Return [X, Y] of the center of cell containing provided text 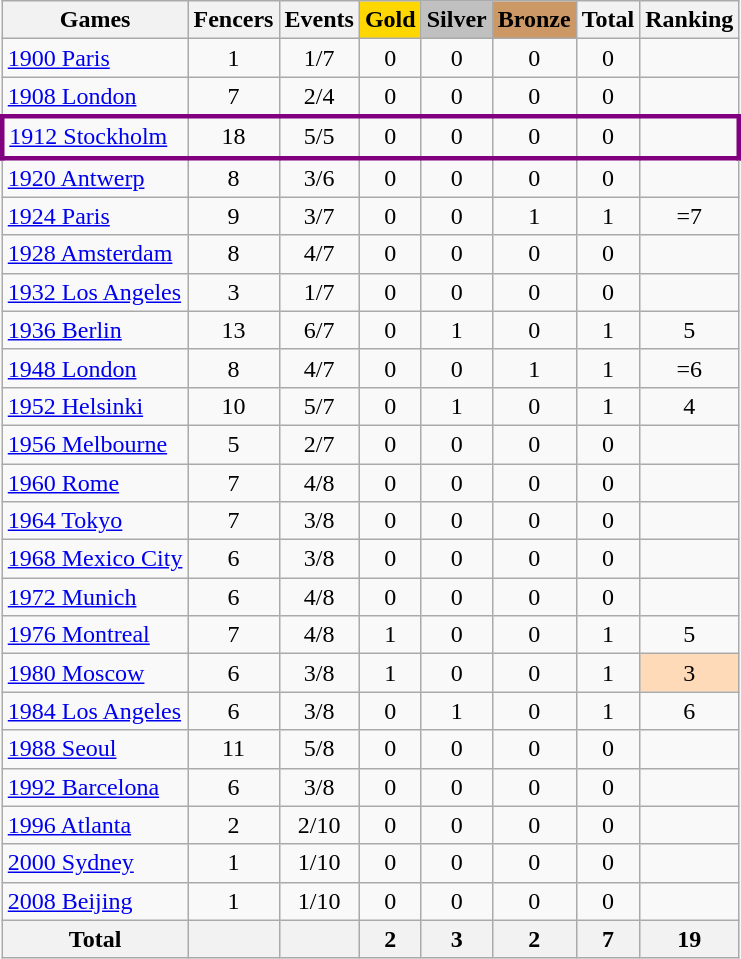
Gold [390, 20]
1992 Barcelona [95, 787]
1924 Paris [95, 216]
11 [234, 749]
1912 Stockholm [95, 136]
2/4 [319, 97]
=7 [690, 216]
5/5 [319, 136]
3/7 [319, 216]
1980 Moscow [95, 673]
1900 Paris [95, 58]
Fencers [234, 20]
13 [234, 330]
18 [234, 136]
Bronze [534, 20]
4 [690, 406]
1968 Mexico City [95, 559]
10 [234, 406]
2/10 [319, 825]
Games [95, 20]
1936 Berlin [95, 330]
6/7 [319, 330]
1952 Helsinki [95, 406]
1920 Antwerp [95, 178]
1984 Los Angeles [95, 711]
Silver [456, 20]
1964 Tokyo [95, 521]
9 [234, 216]
1908 London [95, 97]
5/8 [319, 749]
=6 [690, 368]
Ranking [690, 20]
1928 Amsterdam [95, 254]
2/7 [319, 444]
1960 Rome [95, 483]
5/7 [319, 406]
2000 Sydney [95, 863]
1976 Montreal [95, 635]
2008 Beijing [95, 901]
1948 London [95, 368]
1996 Atlanta [95, 825]
1972 Munich [95, 597]
3/6 [319, 178]
Events [319, 20]
19 [690, 939]
1932 Los Angeles [95, 292]
1988 Seoul [95, 749]
1956 Melbourne [95, 444]
